From the cell containing the given text, extract its center point as [X, Y] coordinate. 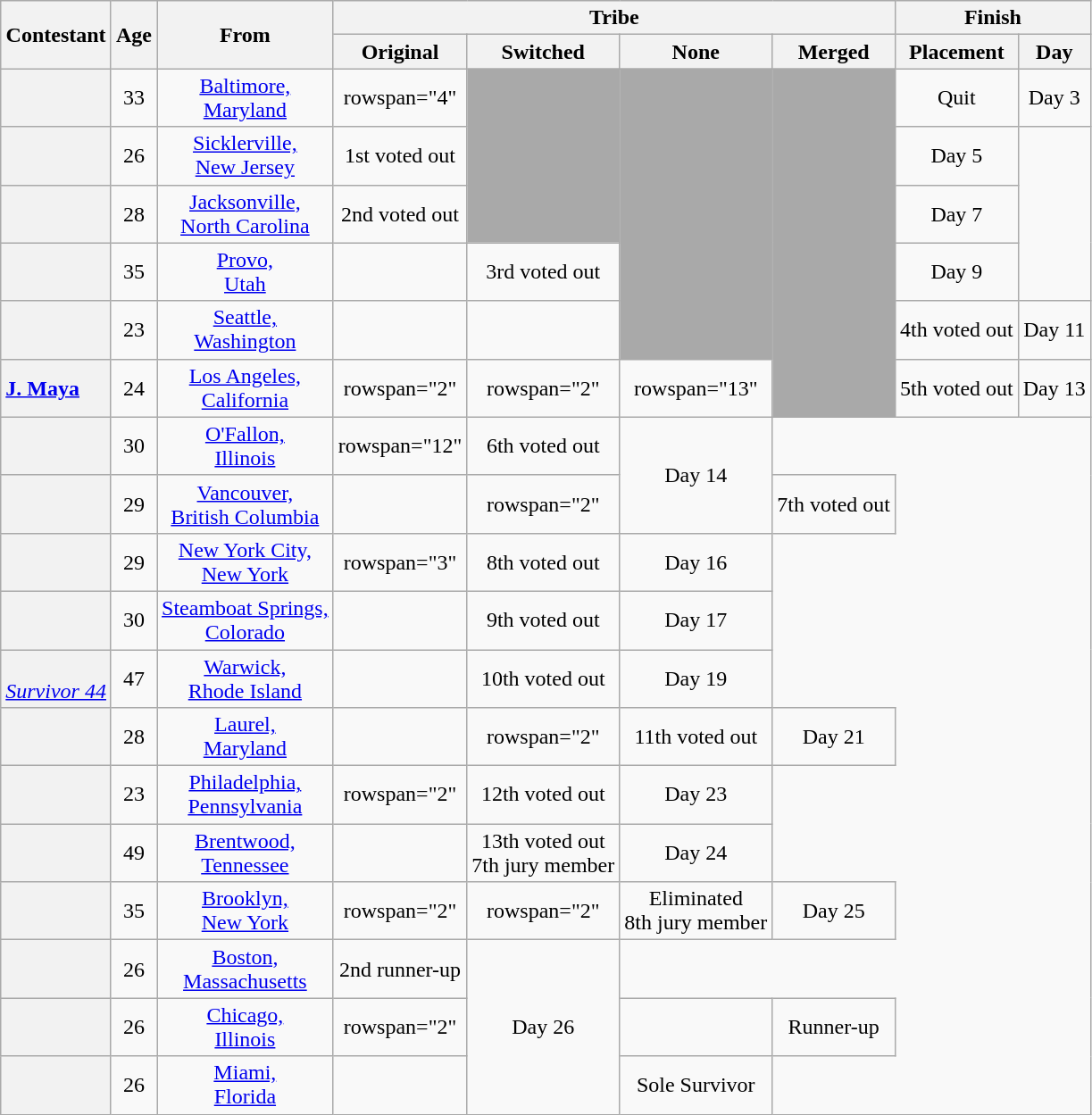
13th voted out7th jury member [543, 853]
8th voted out [543, 562]
Day 17 [696, 620]
Day 14 [696, 475]
None [696, 52]
Day 16 [696, 562]
Day 26 [543, 1027]
7th voted out [834, 503]
Jacksonville,North Carolina [246, 214]
24 [134, 387]
Philadelphia,Pennsylvania [246, 795]
Day 13 [1054, 387]
12th voted out [543, 795]
2nd voted out [400, 214]
O'Fallon,Illinois [246, 446]
4th voted out [957, 330]
2nd runner-up [400, 969]
From [246, 35]
Finish [993, 18]
Miami,Florida [246, 1086]
Day 23 [696, 795]
Quit [957, 98]
Day 19 [696, 678]
Tribe [614, 18]
J. Maya [56, 387]
Switched [543, 52]
Day [1054, 52]
3rd voted out [543, 271]
49 [134, 853]
Day 25 [834, 911]
Day 7 [957, 214]
Brentwood,Tennessee [246, 853]
33 [134, 98]
Day 21 [834, 737]
47 [134, 678]
1st voted out [400, 155]
Day 3 [1054, 98]
Day 11 [1054, 330]
Age [134, 35]
New York City,New York [246, 562]
Steamboat Springs,Colorado [246, 620]
Baltimore,Maryland [246, 98]
Warwick,Rhode Island [246, 678]
Seattle,Washington [246, 330]
Merged [834, 52]
Day 24 [696, 853]
rowspan="13" [696, 387]
Day 9 [957, 271]
Provo,Utah [246, 271]
Vancouver,British Columbia [246, 503]
9th voted out [543, 620]
Original [400, 52]
Laurel,Maryland [246, 737]
Chicago,Illinois [246, 1027]
6th voted out [543, 446]
rowspan="4" [400, 98]
Los Angeles,California [246, 387]
Eliminated8th jury member [696, 911]
Survivor 44 [56, 678]
Runner-up [834, 1027]
10th voted out [543, 678]
5th voted out [957, 387]
11th voted out [696, 737]
Sicklerville,New Jersey [246, 155]
Brooklyn,New York [246, 911]
Day 5 [957, 155]
Sole Survivor [696, 1086]
Boston,Massachusetts [246, 969]
Contestant [56, 35]
rowspan="12" [400, 446]
rowspan="3" [400, 562]
Placement [957, 52]
